From the cell containing the given text, extract its center point as [X, Y] coordinate. 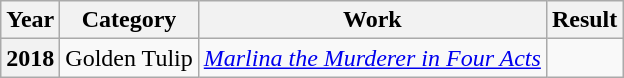
Work [372, 20]
Result [584, 20]
Golden Tulip [129, 58]
Marlina the Murderer in Four Acts [372, 58]
Year [30, 20]
2018 [30, 58]
Category [129, 20]
